Extract the [X, Y] coordinate from the center of the cell holding the provided text.  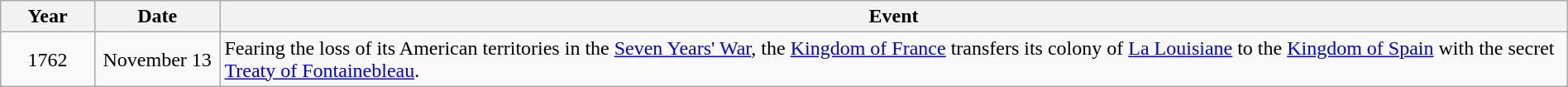
Event [893, 17]
1762 [48, 60]
November 13 [157, 60]
Year [48, 17]
Date [157, 17]
